Locate the cell with the specified text and output its [x, y] center coordinate. 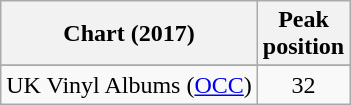
UK Vinyl Albums (OCC) [130, 85]
32 [303, 85]
Chart (2017) [130, 34]
Peak position [303, 34]
